For the text-containing cell, return its midpoint in (x, y) coordinate format. 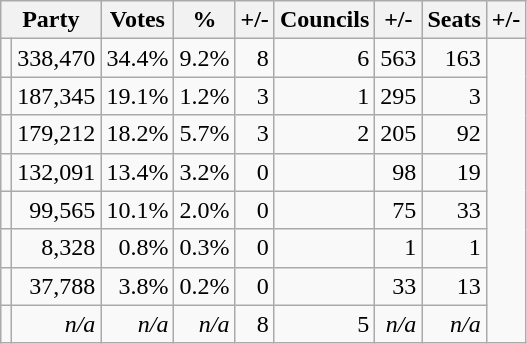
179,212 (56, 134)
338,470 (56, 58)
92 (454, 134)
5.7% (204, 134)
187,345 (56, 96)
2.0% (204, 210)
0.2% (204, 286)
0.8% (138, 248)
Party (51, 20)
18.2% (138, 134)
Seats (454, 20)
% (204, 20)
Votes (138, 20)
0.3% (204, 248)
563 (398, 58)
9.2% (204, 58)
Councils (324, 20)
3.8% (138, 286)
98 (398, 172)
163 (454, 58)
75 (398, 210)
2 (324, 134)
1.2% (204, 96)
13.4% (138, 172)
34.4% (138, 58)
13 (454, 286)
6 (324, 58)
8,328 (56, 248)
19.1% (138, 96)
3.2% (204, 172)
132,091 (56, 172)
10.1% (138, 210)
295 (398, 96)
37,788 (56, 286)
205 (398, 134)
5 (324, 324)
19 (454, 172)
99,565 (56, 210)
